Provide the (x, y) coordinate of the cell's center where the given text is located.  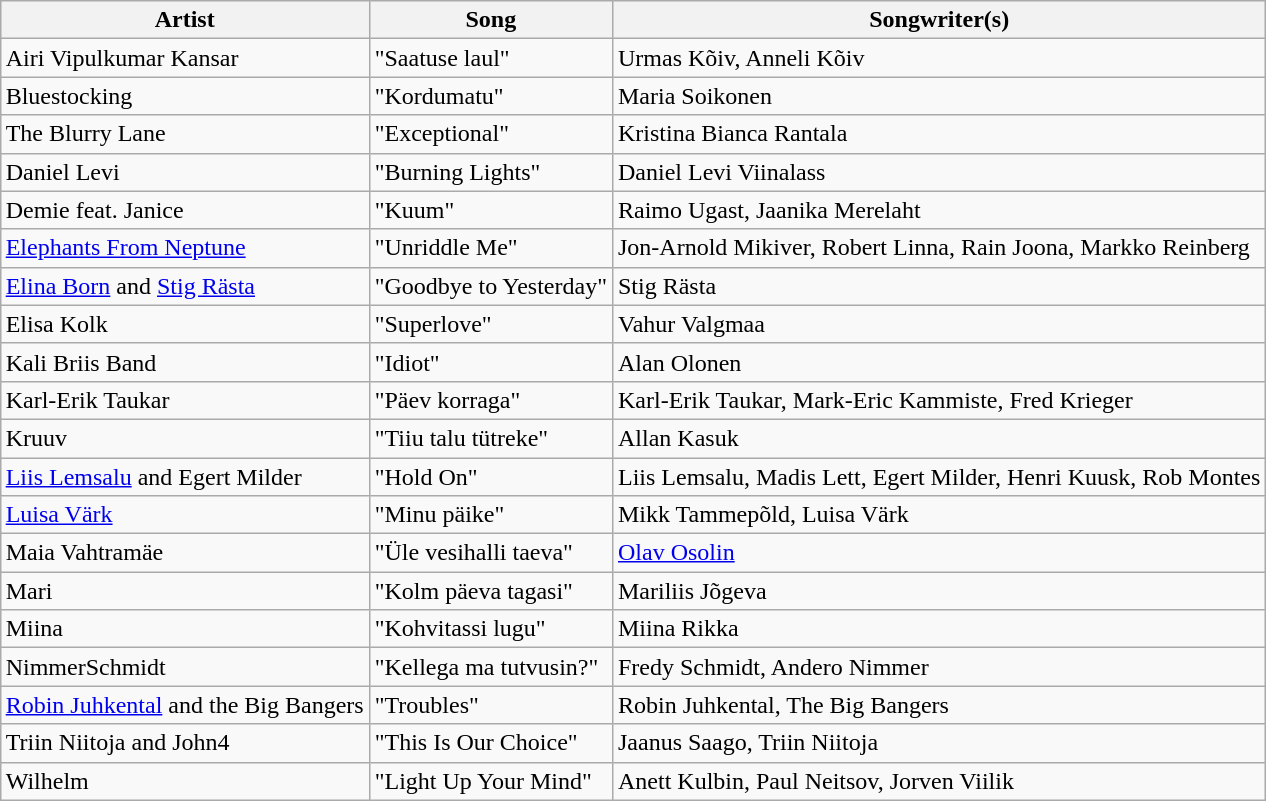
Karl-Erik Taukar, Mark-Eric Kammiste, Fred Krieger (938, 400)
Triin Niitoja and John4 (184, 743)
"Exceptional" (490, 134)
Jaanus Saago, Triin Niitoja (938, 743)
"Superlove" (490, 324)
Demie feat. Janice (184, 210)
"Päev korraga" (490, 400)
Bluestocking (184, 96)
"Idiot" (490, 362)
"Kellega ma tutvusin?" (490, 667)
"Light Up Your Mind" (490, 781)
NimmerSchmidt (184, 667)
"Kuum" (490, 210)
"Unriddle Me" (490, 248)
Daniel Levi (184, 172)
"Minu päike" (490, 515)
"Kordumatu" (490, 96)
Olav Osolin (938, 553)
Kali Briis Band (184, 362)
Miina (184, 629)
Fredy Schmidt, Andero Nimmer (938, 667)
Songwriter(s) (938, 20)
Elina Born and Stig Rästa (184, 286)
Robin Juhkental and the Big Bangers (184, 705)
Liis Lemsalu, Madis Lett, Egert Milder, Henri Kuusk, Rob Montes (938, 477)
Mari (184, 591)
"Troubles" (490, 705)
Maia Vahtramäe (184, 553)
"Burning Lights" (490, 172)
Raimo Ugast, Jaanika Merelaht (938, 210)
Luisa Värk (184, 515)
Anett Kulbin, Paul Neitsov, Jorven Viilik (938, 781)
Alan Olonen (938, 362)
"Saatuse laul" (490, 58)
"Üle vesihalli taeva" (490, 553)
Karl-Erik Taukar (184, 400)
Urmas Kõiv, Anneli Kõiv (938, 58)
Liis Lemsalu and Egert Milder (184, 477)
"Kolm päeva tagasi" (490, 591)
Miina Rikka (938, 629)
Kruuv (184, 438)
"Goodbye to Yesterday" (490, 286)
Allan Kasuk (938, 438)
"Tiiu talu tütreke" (490, 438)
"Kohvitassi lugu" (490, 629)
Mariliis Jõgeva (938, 591)
Elisa Kolk (184, 324)
Stig Rästa (938, 286)
Song (490, 20)
Artist (184, 20)
The Blurry Lane (184, 134)
Robin Juhkental, The Big Bangers (938, 705)
Elephants From Neptune (184, 248)
Jon-Arnold Mikiver, Robert Linna, Rain Joona, Markko Reinberg (938, 248)
"This Is Our Choice" (490, 743)
Airi Vipulkumar Kansar (184, 58)
Mikk Tammepõld, Luisa Värk (938, 515)
Kristina Bianca Rantala (938, 134)
"Hold On" (490, 477)
Maria Soikonen (938, 96)
Vahur Valgmaa (938, 324)
Daniel Levi Viinalass (938, 172)
Wilhelm (184, 781)
